Identify which cell holds the provided text, then report its [X, Y] central coordinate. 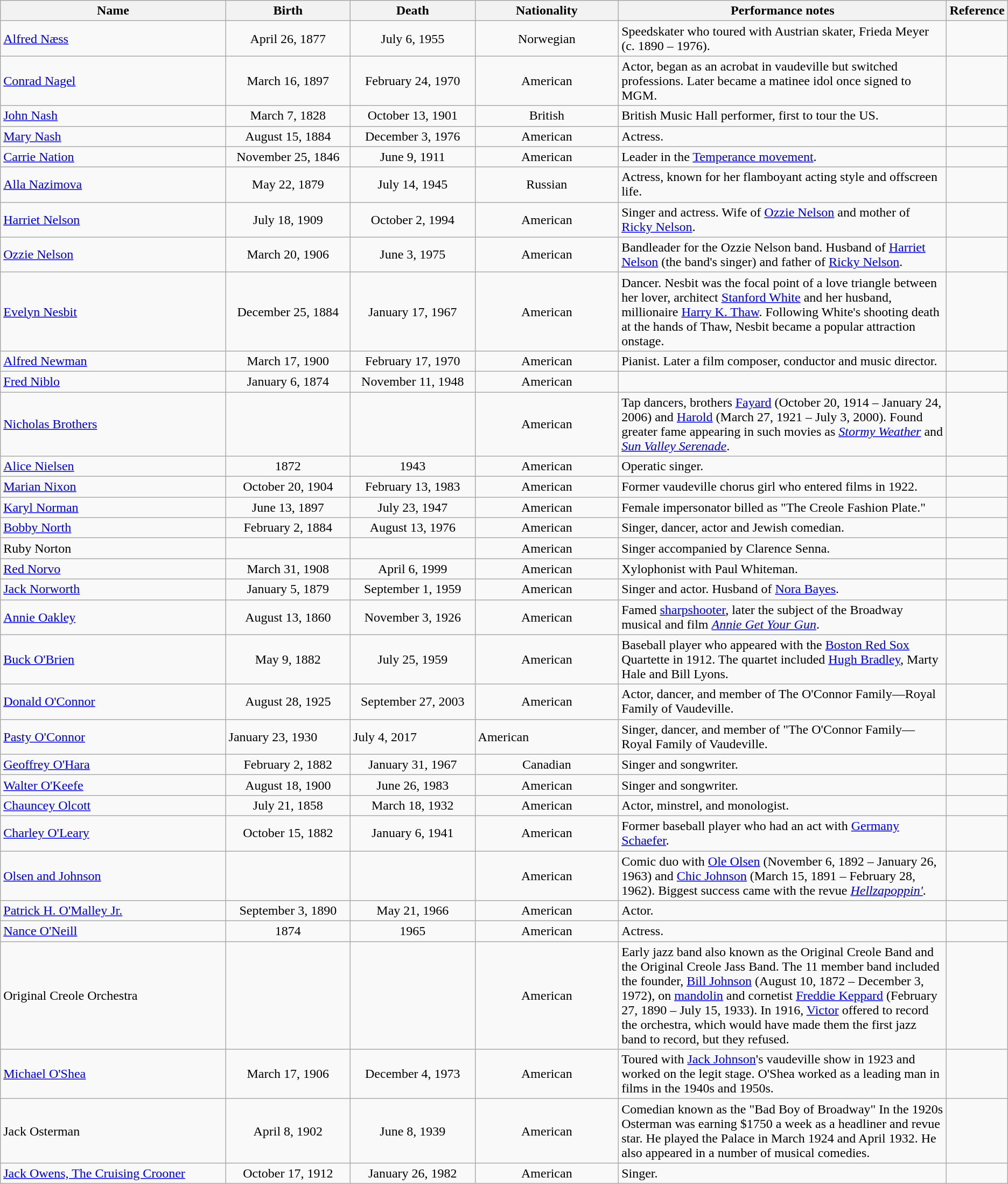
Olsen and Johnson [113, 876]
February 13, 1983 [412, 487]
July 21, 1858 [288, 805]
May 9, 1882 [288, 659]
Pasty O'Connor [113, 737]
Singer and actress. Wife of Ozzie Nelson and mother of Ricky Nelson. [783, 220]
Toured with Jack Johnson's vaudeville show in 1923 and worked on the legit stage. O'Shea worked as a leading man in films in the 1940s and 1950s. [783, 1074]
Chauncey Olcott [113, 805]
Alice Nielsen [113, 466]
Annie Oakley [113, 617]
December 3, 1976 [412, 136]
Death [412, 11]
Actor, dancer, and member of The O'Connor Family—Royal Family of Vaudeville. [783, 701]
July 6, 1955 [412, 39]
Singer accompanied by Clarence Senna. [783, 548]
January 17, 1967 [412, 311]
January 23, 1930 [288, 737]
Pianist. Later a film composer, conductor and music director. [783, 361]
Former baseball player who had an act with Germany Schaefer. [783, 833]
June 8, 1939 [412, 1131]
Famed sharpshooter, later the subject of the Broadway musical and film Annie Get Your Gun. [783, 617]
Actor, began as an acrobat in vaudeville but switched professions. Later became a matinee idol once signed to MGM. [783, 81]
Ruby Norton [113, 548]
John Nash [113, 116]
May 22, 1879 [288, 184]
1874 [288, 931]
March 18, 1932 [412, 805]
September 1, 1959 [412, 589]
Operatic singer. [783, 466]
Nicholas Brothers [113, 424]
Actor, minstrel, and monologist. [783, 805]
Jack Norworth [113, 589]
Singer, dancer, actor and Jewish comedian. [783, 528]
Actress, known for her flamboyant acting style and offscreen life. [783, 184]
July 4, 2017 [412, 737]
June 9, 1911 [412, 157]
Reference [977, 11]
Russian [547, 184]
February 24, 1970 [412, 81]
March 20, 1906 [288, 254]
Former vaudeville chorus girl who entered films in 1922. [783, 487]
Singer and actor. Husband of Nora Bayes. [783, 589]
British [547, 116]
January 6, 1941 [412, 833]
Charley O'Leary [113, 833]
Actor. [783, 911]
August 28, 1925 [288, 701]
July 14, 1945 [412, 184]
September 27, 2003 [412, 701]
July 18, 1909 [288, 220]
Mary Nash [113, 136]
Speedskater who toured with Austrian skater, Frieda Meyer (c. 1890 – 1976). [783, 39]
January 5, 1879 [288, 589]
Alfred Næss [113, 39]
Singer, dancer, and member of "The O'Connor Family—Royal Family of Vaudeville. [783, 737]
January 31, 1967 [412, 764]
March 17, 1900 [288, 361]
Jack Owens, The Cruising Crooner [113, 1173]
October 2, 1994 [412, 220]
October 15, 1882 [288, 833]
Bobby North [113, 528]
Harriet Nelson [113, 220]
Singer. [783, 1173]
April 6, 1999 [412, 569]
Alla Nazimova [113, 184]
Performance notes [783, 11]
Marian Nixon [113, 487]
April 8, 1902 [288, 1131]
August 18, 1900 [288, 785]
Leader in the Temperance movement. [783, 157]
March 31, 1908 [288, 569]
Name [113, 11]
July 25, 1959 [412, 659]
November 11, 1948 [412, 381]
Patrick H. O'Malley Jr. [113, 911]
Fred Niblo [113, 381]
June 3, 1975 [412, 254]
Nationality [547, 11]
June 13, 1897 [288, 507]
January 6, 1874 [288, 381]
October 13, 1901 [412, 116]
Alfred Newman [113, 361]
March 17, 1906 [288, 1074]
1943 [412, 466]
Xylophonist with Paul Whiteman. [783, 569]
February 2, 1882 [288, 764]
Red Norvo [113, 569]
March 16, 1897 [288, 81]
1872 [288, 466]
July 23, 1947 [412, 507]
Female impersonator billed as "The Creole Fashion Plate." [783, 507]
August 13, 1976 [412, 528]
December 4, 1973 [412, 1074]
October 20, 1904 [288, 487]
September 3, 1890 [288, 911]
1965 [412, 931]
Nance O'Neill [113, 931]
October 17, 1912 [288, 1173]
Donald O'Connor [113, 701]
August 13, 1860 [288, 617]
Buck O'Brien [113, 659]
February 2, 1884 [288, 528]
December 25, 1884 [288, 311]
Ozzie Nelson [113, 254]
June 26, 1983 [412, 785]
March 7, 1828 [288, 116]
Michael O'Shea [113, 1074]
January 26, 1982 [412, 1173]
February 17, 1970 [412, 361]
November 3, 1926 [412, 617]
Original Creole Orchestra [113, 995]
Carrie Nation [113, 157]
Birth [288, 11]
Conrad Nagel [113, 81]
Norwegian [547, 39]
November 25, 1846 [288, 157]
Jack Osterman [113, 1131]
Bandleader for the Ozzie Nelson band. Husband of Harriet Nelson (the band's singer) and father of Ricky Nelson. [783, 254]
Baseball player who appeared with the Boston Red Sox Quartette in 1912. The quartet included Hugh Bradley, Marty Hale and Bill Lyons. [783, 659]
Geoffrey O'Hara [113, 764]
Walter O'Keefe [113, 785]
Karyl Norman [113, 507]
Canadian [547, 764]
British Music Hall performer, first to tour the US. [783, 116]
August 15, 1884 [288, 136]
May 21, 1966 [412, 911]
Evelyn Nesbit [113, 311]
April 26, 1877 [288, 39]
